Locate the cell with the specified text and output its [x, y] center coordinate. 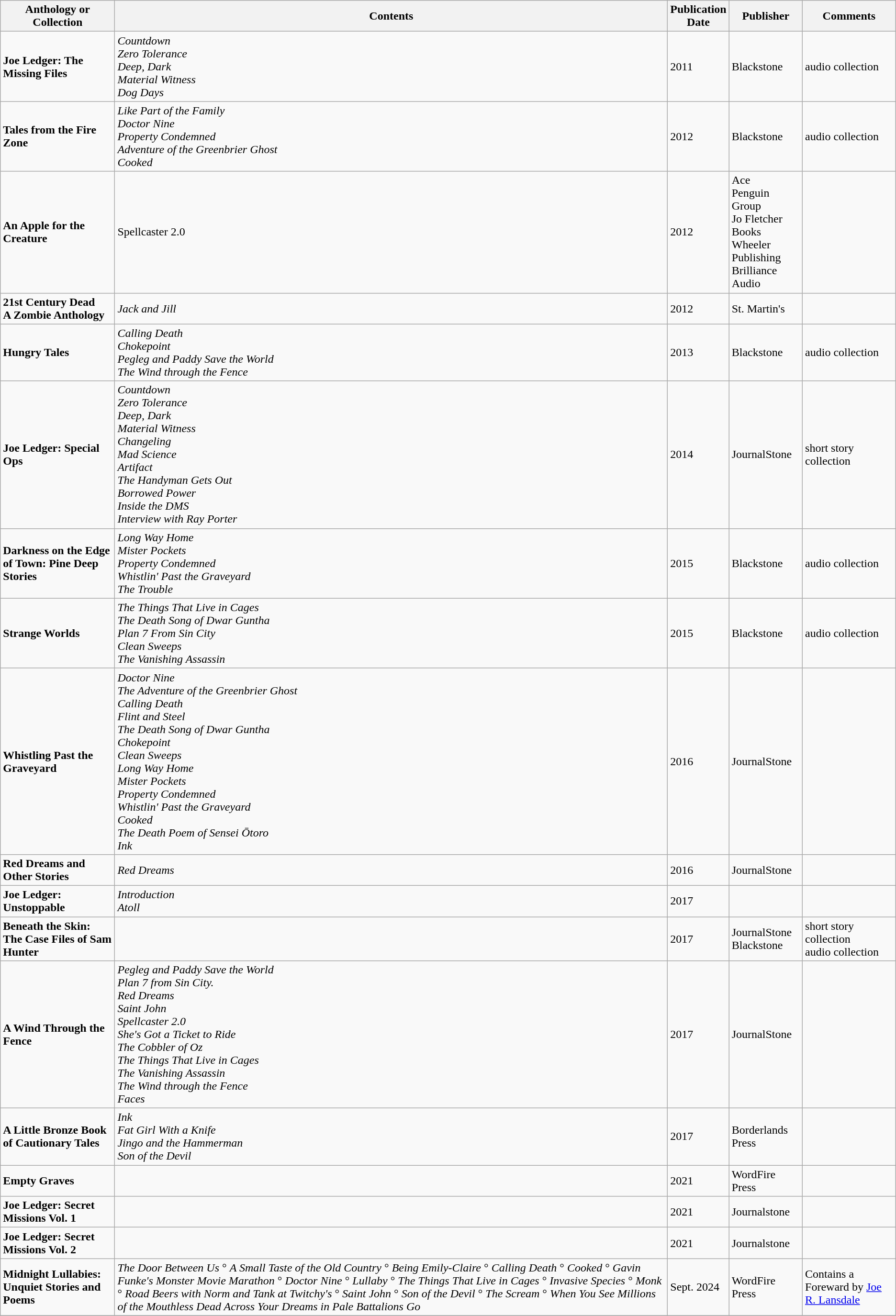
Midnight Lullabies: Unquiet Stories and Poems [57, 1287]
Sept. 2024 [698, 1287]
Beneath the Skin: The Case Files of Sam Hunter [57, 939]
Red Dreams and Other Stories [57, 870]
Borderlands Press [766, 1137]
IntroductionAtoll [392, 901]
St. Martin's [766, 308]
The Things That Live in CagesThe Death Song of Dwar GunthaPlan 7 From Sin CityClean SweepsThe Vanishing Assassin [392, 633]
Spellcaster 2.0 [392, 232]
2013 [698, 352]
Anthology or Collection [57, 16]
Strange Worlds [57, 633]
Comments [849, 16]
Jack and Jill [392, 308]
Empty Graves [57, 1181]
short story collection [849, 455]
Contents [392, 16]
PublicationDate [698, 16]
Red Dreams [392, 870]
A Little Bronze Book of Cautionary Tales [57, 1137]
AcePenguin GroupJo Fletcher BooksWheeler PublishingBrilliance Audio [766, 232]
2014 [698, 455]
A Wind Through the Fence [57, 1035]
Joe Ledger: Special Ops [57, 455]
CountdownZero ToleranceDeep, DarkMaterial WitnessDog Days [392, 67]
21st Century DeadA Zombie Anthology [57, 308]
Joe Ledger: Secret Missions Vol. 1 [57, 1212]
Joe Ledger: Unstoppable [57, 901]
Joe Ledger: Secret Missions Vol. 2 [57, 1243]
Whistling Past the Graveyard [57, 761]
Publisher [766, 16]
Long Way HomeMister PocketsProperty CondemnedWhistlin' Past the GraveyardThe Trouble [392, 563]
2011 [698, 67]
Hungry Tales [57, 352]
An Apple for the Creature [57, 232]
Tales from the Fire Zone [57, 136]
short story collectionaudio collection [849, 939]
Joe Ledger: The Missing Files [57, 67]
Like Part of the FamilyDoctor NineProperty CondemnedAdventure of the Greenbrier GhostCooked [392, 136]
InkFat Girl With a KnifeJingo and the HammermanSon of the Devil [392, 1137]
Contains a Foreward by Joe R. Lansdale [849, 1287]
JournalStoneBlackstone [766, 939]
Darkness on the Edge of Town: Pine Deep Stories [57, 563]
Calling DeathChokepointPegleg and Paddy Save the WorldThe Wind through the Fence [392, 352]
